Return (X, Y) of the center of cell containing provided text 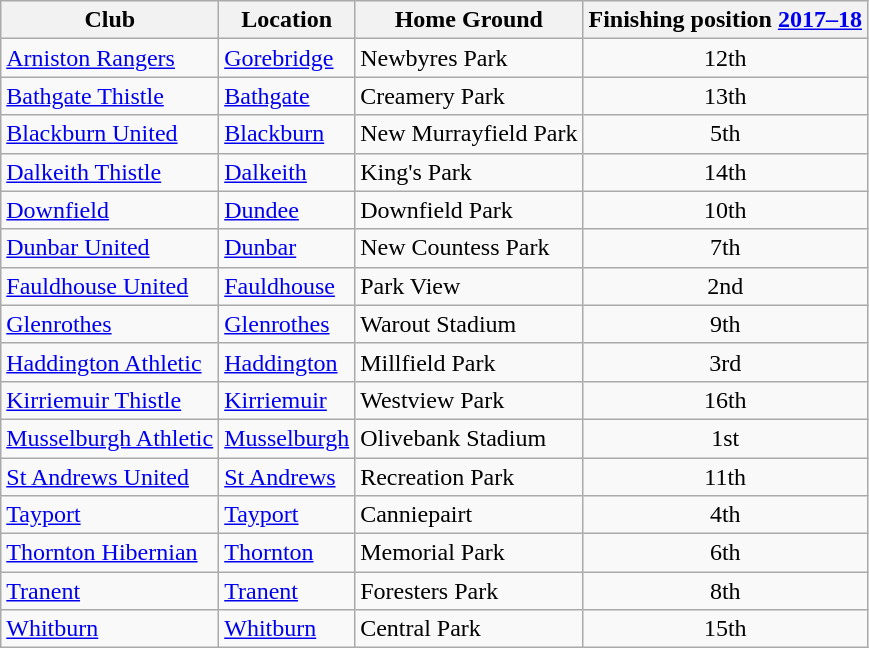
12th (725, 58)
2nd (725, 286)
Finishing position 2017–18 (725, 20)
Olivebank Stadium (469, 438)
13th (725, 96)
Musselburgh Athletic (110, 438)
Kirriemuir Thistle (110, 400)
Arniston Rangers (110, 58)
Dalkeith Thistle (110, 172)
Recreation Park (469, 477)
Fauldhouse (287, 286)
1st (725, 438)
14th (725, 172)
Blackburn United (110, 134)
St Andrews (287, 477)
Haddington (287, 362)
Canniepairt (469, 515)
3rd (725, 362)
New Murrayfield Park (469, 134)
Haddington Athletic (110, 362)
Memorial Park (469, 553)
Thornton Hibernian (110, 553)
6th (725, 553)
Home Ground (469, 20)
4th (725, 515)
Gorebridge (287, 58)
Fauldhouse United (110, 286)
11th (725, 477)
Dalkeith (287, 172)
Kirriemuir (287, 400)
8th (725, 591)
Downfield Park (469, 210)
Bathgate Thistle (110, 96)
5th (725, 134)
King's Park (469, 172)
Warout Stadium (469, 324)
16th (725, 400)
New Countess Park (469, 248)
7th (725, 248)
Central Park (469, 629)
Downfield (110, 210)
St Andrews United (110, 477)
10th (725, 210)
Bathgate (287, 96)
Dundee (287, 210)
15th (725, 629)
Blackburn (287, 134)
Creamery Park (469, 96)
9th (725, 324)
Dunbar United (110, 248)
Thornton (287, 553)
Millfield Park (469, 362)
Foresters Park (469, 591)
Dunbar (287, 248)
Westview Park (469, 400)
Club (110, 20)
Newbyres Park (469, 58)
Location (287, 20)
Musselburgh (287, 438)
Park View (469, 286)
